Extract the [X, Y] coordinate from the center of the cell holding the provided text.  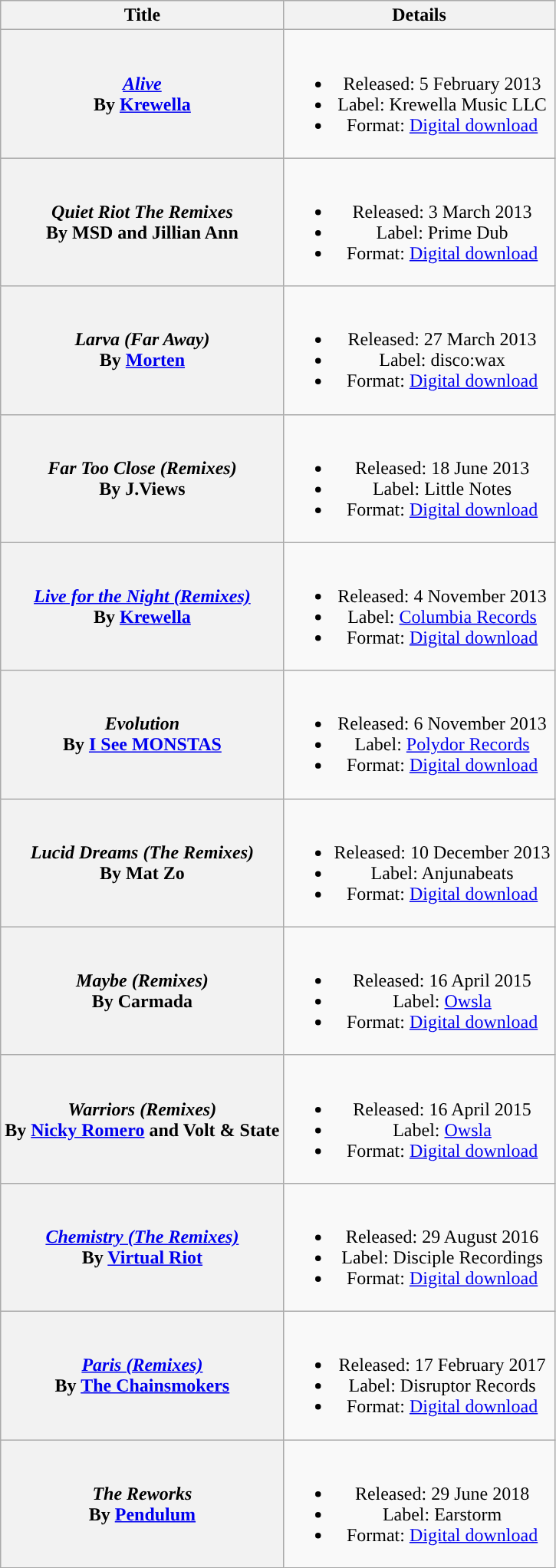
Released: 18 June 2013Label: Little NotesFormat: Digital download [419, 479]
Released: 5 February 2013Label: Krewella Music LLCFormat: Digital download [419, 94]
AliveBy Krewella [143, 94]
EvolutionBy I See MONSTAS [143, 735]
Released: 3 March 2013Label: Prime DubFormat: Digital download [419, 222]
Paris (Remixes)By The Chainsmokers [143, 1375]
Released: 4 November 2013Label: Columbia RecordsFormat: Digital download [419, 606]
Maybe (Remixes)By Carmada [143, 991]
The ReworksBy Pendulum [143, 1504]
Details [419, 15]
Released: 10 December 2013Label: AnjunabeatsFormat: Digital download [419, 862]
Quiet Riot The RemixesBy MSD and Jillian Ann [143, 222]
Released: 6 November 2013Label: Polydor RecordsFormat: Digital download [419, 735]
Released: 17 February 2017Label: Disruptor RecordsFormat: Digital download [419, 1375]
Released: 29 June 2018Label: EarstormFormat: Digital download [419, 1504]
Chemistry (The Remixes)By Virtual Riot [143, 1247]
Released: 27 March 2013Label: disco:waxFormat: Digital download [419, 350]
Live for the Night (Remixes)By Krewella [143, 606]
Released: 29 August 2016Label: Disciple RecordingsFormat: Digital download [419, 1247]
Lucid Dreams (The Remixes)By Mat Zo [143, 862]
Far Too Close (Remixes)By J.Views [143, 479]
Larva (Far Away)By Morten [143, 350]
Warriors (Remixes)By Nicky Romero and Volt & State [143, 1118]
Title [143, 15]
